Determine the (x, y) coordinate at the center of the cell enclosing the given text.  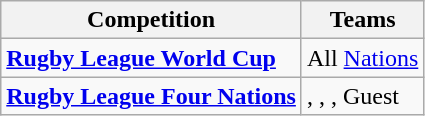
Competition (152, 20)
All Nations (362, 58)
, , , Guest (362, 96)
Rugby League World Cup (152, 58)
Rugby League Four Nations (152, 96)
Teams (362, 20)
